Detect which cell encompasses the target text, then output its (x, y) center coordinate. 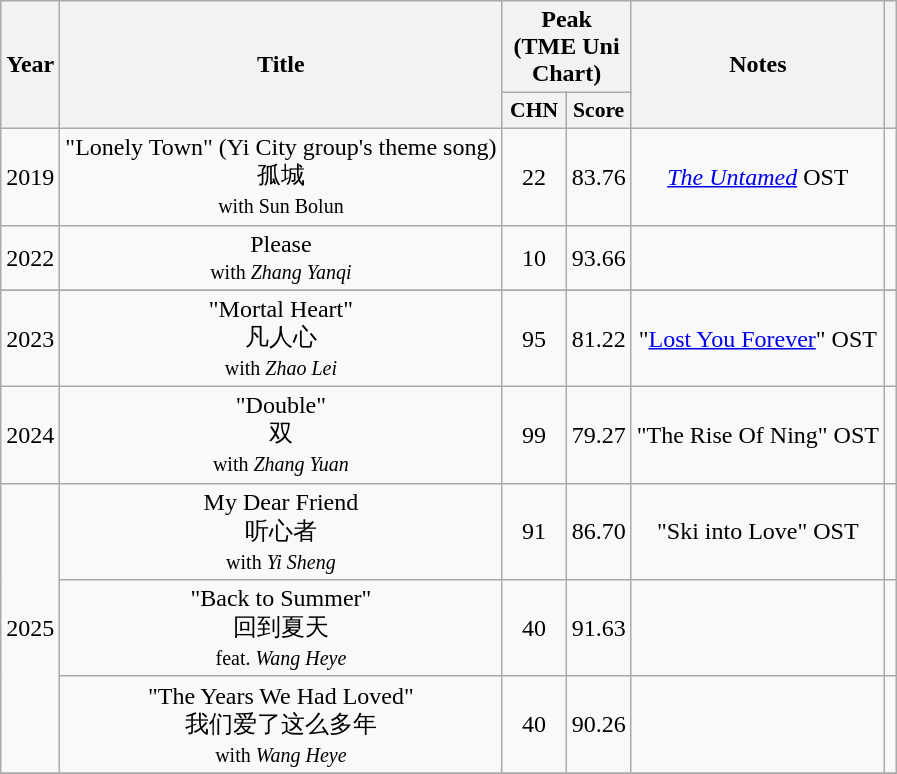
Year (30, 65)
90.26 (598, 724)
Score (598, 111)
"Double" 双 with Zhang Yuan (281, 436)
79.27 (598, 436)
"The Rise Of Ning" OST (758, 436)
Notes (758, 65)
22 (534, 176)
CHN (534, 111)
93.66 (598, 258)
2022 (30, 258)
2019 (30, 176)
86.70 (598, 532)
10 (534, 258)
Peak (TME Uni Chart) (566, 47)
99 (534, 436)
"Lonely Town" (Yi City group's theme song) 孤城 with Sun Bolun (281, 176)
81.22 (598, 338)
91.63 (598, 628)
The Untamed OST (758, 176)
2025 (30, 628)
83.76 (598, 176)
"Lost You Forever" OST (758, 338)
2024 (30, 436)
Title (281, 65)
"The Years We Had Loved" 我们爱了这么多年with Wang Heye (281, 724)
95 (534, 338)
"Mortal Heart" 凡人心 with Zhao Lei (281, 338)
Please with Zhang Yanqi (281, 258)
My Dear Friend 听心者 with Yi Sheng (281, 532)
"Back to Summer" 回到夏天 feat. Wang Heye (281, 628)
2023 (30, 338)
91 (534, 532)
"Ski into Love" OST (758, 532)
